Find where the given text appears and provide that cell's center as [x, y] coordinate. 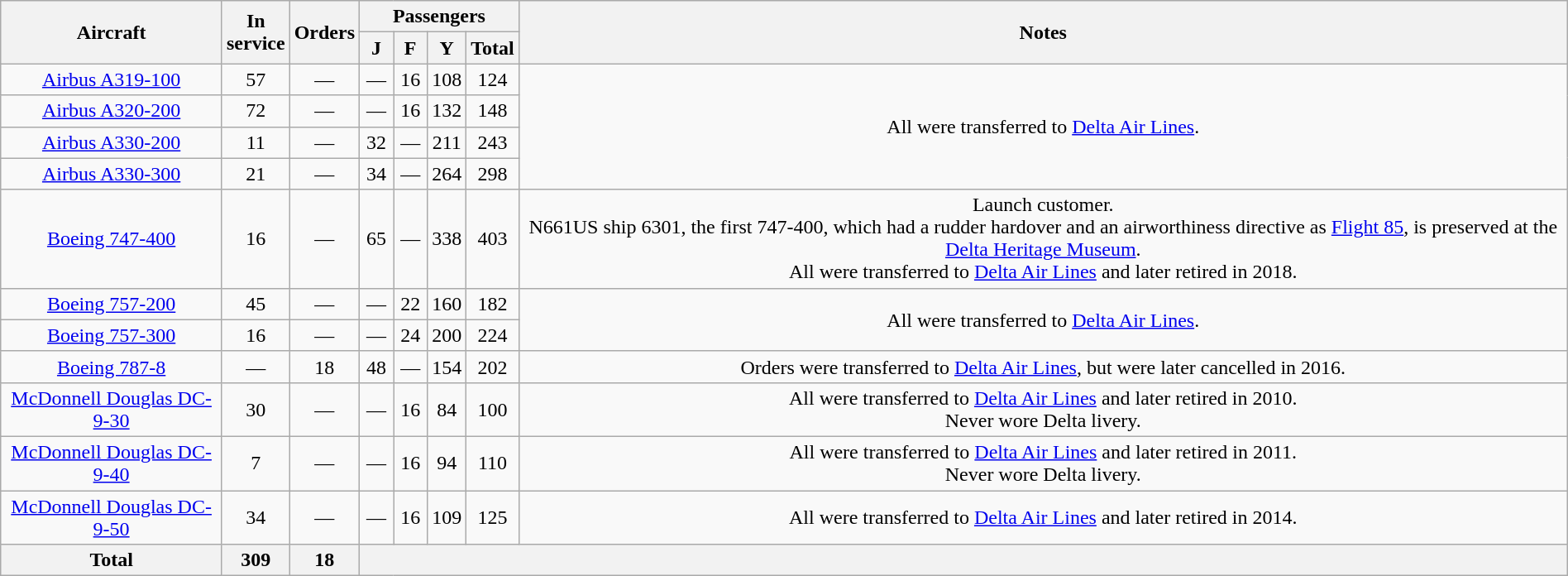
100 [493, 409]
24 [410, 335]
45 [256, 304]
298 [493, 174]
132 [447, 111]
Boeing 787-8 [112, 367]
182 [493, 304]
243 [493, 142]
200 [447, 335]
57 [256, 79]
McDonnell Douglas DC-9-50 [112, 516]
Y [447, 48]
In service [256, 32]
All were transferred to Delta Air Lines and later retired in 2014. [1043, 516]
160 [447, 304]
338 [447, 238]
32 [377, 142]
Aircraft [112, 32]
McDonnell Douglas DC-9-30 [112, 409]
Boeing 757-200 [112, 304]
Boeing 747-400 [112, 238]
Airbus A330-200 [112, 142]
McDonnell Douglas DC-9-40 [112, 463]
94 [447, 463]
Orders [324, 32]
154 [447, 367]
211 [447, 142]
Airbus A319-100 [112, 79]
All were transferred to Delta Air Lines and later retired in 2010.Never wore Delta livery. [1043, 409]
22 [410, 304]
Orders were transferred to Delta Air Lines, but were later cancelled in 2016. [1043, 367]
202 [493, 367]
J [377, 48]
7 [256, 463]
48 [377, 367]
Passengers [440, 17]
72 [256, 111]
110 [493, 463]
125 [493, 516]
21 [256, 174]
109 [447, 516]
108 [447, 79]
65 [377, 238]
309 [256, 560]
Boeing 757-300 [112, 335]
124 [493, 79]
30 [256, 409]
Airbus A330-300 [112, 174]
All were transferred to Delta Air Lines and later retired in 2011.Never wore Delta livery. [1043, 463]
403 [493, 238]
11 [256, 142]
Notes [1043, 32]
224 [493, 335]
84 [447, 409]
148 [493, 111]
264 [447, 174]
F [410, 48]
Airbus A320-200 [112, 111]
